Determine the (x, y) coordinate at the center of the cell enclosing the given text.  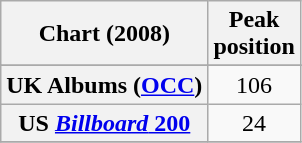
UK Albums (OCC) (104, 85)
Chart (2008) (104, 34)
106 (254, 85)
Peakposition (254, 34)
24 (254, 123)
US Billboard 200 (104, 123)
